Detect which cell encompasses the target text, then output its (x, y) center coordinate. 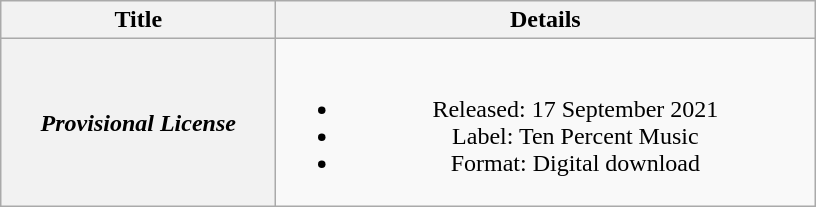
Released: 17 September 2021Label: Ten Percent MusicFormat: Digital download (546, 122)
Title (138, 20)
Details (546, 20)
Provisional License (138, 122)
